Determine the [X, Y] coordinate at the center of the cell enclosing the given text.  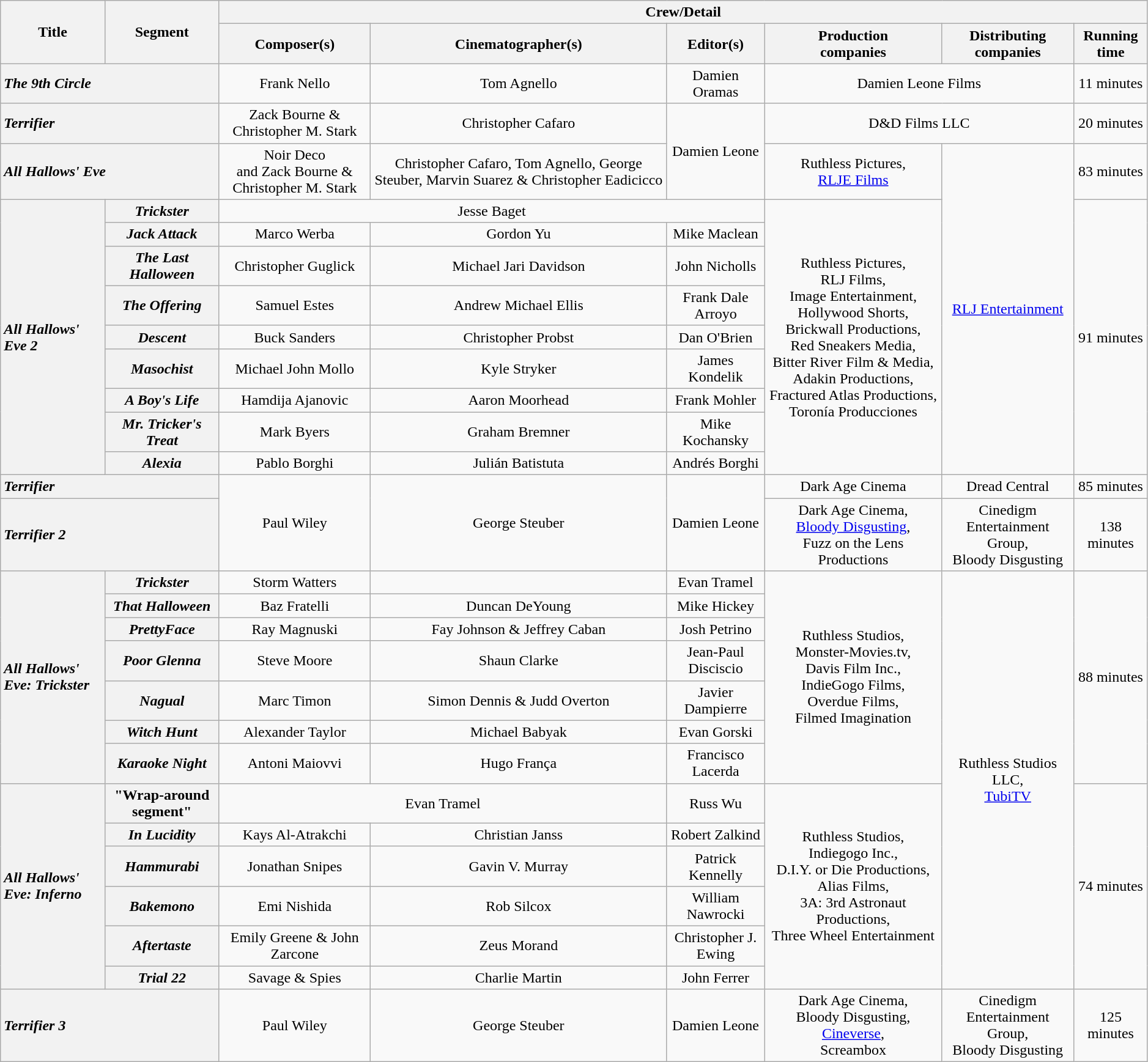
Witch Hunt [161, 732]
Buck Sanders [295, 337]
A Boy's Life [161, 400]
138 minutes [1111, 534]
Jonathan Snipes [295, 866]
Josh Petrino [716, 629]
Dark Age Cinema, Bloody Disgusting, Fuzz on the Lens Productions [853, 534]
Evan Gorski [716, 732]
Production companies [853, 44]
Ruthless Pictures, RLJE Films [853, 171]
Christopher Guglick [295, 265]
Dark Age Cinema, Bloody Disgusting, Cineverse, Screambox [853, 1026]
Zeus Morand [519, 945]
83 minutes [1111, 171]
88 minutes [1111, 677]
All Hallows' Eve [110, 171]
The Offering [161, 306]
Storm Watters [295, 583]
The Last Halloween [161, 265]
The 9th Circle [110, 83]
Baz Fratelli [295, 606]
James Kondelik [716, 368]
Hammurabi [161, 866]
Patrick Kennelly [716, 866]
Alexander Taylor [295, 732]
Bakemono [161, 906]
Terrifier 2 [110, 534]
All Hallows' Eve: Trickster [53, 677]
Ruthless Studios, Indiegogo Inc., D.I.Y. or Die Productions, Alias Films, 3A: 3rd Astronaut Productions, Three Wheel Entertainment [853, 886]
Emi Nishida [295, 906]
85 minutes [1111, 487]
All Hallows' Eve: Inferno [53, 886]
Christopher Cafaro [519, 124]
That Halloween [161, 606]
Masochist [161, 368]
Mike Hickey [716, 606]
Trial 22 [161, 978]
Samuel Estes [295, 306]
Kyle Stryker [519, 368]
Frank Dale Arroyo [716, 306]
Damien Leone Films [919, 83]
PrettyFace [161, 629]
William Nawrocki [716, 906]
Poor Glenna [161, 660]
Francisco Lacerda [716, 763]
Kays Al-Atrakchi [295, 835]
Nagual [161, 701]
Mike Maclean [716, 234]
Christopher Probst [519, 337]
All Hallows' Eve 2 [53, 337]
Cinematographer(s) [519, 44]
Robert Zalkind [716, 835]
Simon Dennis & Judd Overton [519, 701]
Editor(s) [716, 44]
Michael John Mollo [295, 368]
91 minutes [1111, 337]
Andrew Michael Ellis [519, 306]
Graham Bremner [519, 432]
In Lucidity [161, 835]
Karaoke Night [161, 763]
Christopher Cafaro, Tom Agnello, George Steuber, Marvin Suarez & Christopher Eadicicco [519, 171]
74 minutes [1111, 886]
Antoni Maiovvi [295, 763]
Ruthless Studios, Monster-Movies.tv, Davis Film Inc., IndieGogo Films, Overdue Films, Filmed Imagination [853, 677]
Running time [1111, 44]
Aaron Moorhead [519, 400]
Descent [161, 337]
Gordon Yu [519, 234]
RLJ Entertainment [1008, 309]
Segment [161, 32]
Savage & Spies [295, 978]
Emily Greene & John Zarcone [295, 945]
Ray Magnuski [295, 629]
Dread Central [1008, 487]
Jack Attack [161, 234]
Alexia [161, 463]
Christian Janss [519, 835]
Frank Mohler [716, 400]
Andrés Borghi [716, 463]
Jesse Baget [492, 211]
Aftertaste [161, 945]
Gavin V. Murray [519, 866]
Hamdija Ajanovic [295, 400]
Michael Babyak [519, 732]
Dan O'Brien [716, 337]
Marc Timon [295, 701]
Pablo Borghi [295, 463]
Christopher J. Ewing [716, 945]
Noir Deco and Zack Bourne & Christopher M. Stark [295, 171]
Distributing companies [1008, 44]
Marco Werba [295, 234]
Crew/Detail [683, 12]
Mr. Tricker's Treat [161, 432]
Terrifier 3 [110, 1026]
Charlie Martin [519, 978]
Javier Dampierre [716, 701]
Michael Jari Davidson [519, 265]
Russ Wu [716, 803]
Composer(s) [295, 44]
Rob Silcox [519, 906]
125 minutes [1111, 1026]
"Wrap-around segment" [161, 803]
Fay Johnson & Jeffrey Caban [519, 629]
Steve Moore [295, 660]
Jean-Paul Disciscio [716, 660]
Frank Nello [295, 83]
11 minutes [1111, 83]
John Nicholls [716, 265]
20 minutes [1111, 124]
Tom Agnello [519, 83]
Mark Byers [295, 432]
Mike Kochansky [716, 432]
Damien Oramas [716, 83]
Shaun Clarke [519, 660]
Duncan DeYoung [519, 606]
Hugo França [519, 763]
Julián Batistuta [519, 463]
Title [53, 32]
John Ferrer [716, 978]
Dark Age Cinema [853, 487]
D&D Films LLC [919, 124]
Zack Bourne & Christopher M. Stark [295, 124]
Ruthless Studios LLC, TubiTV [1008, 780]
